Determine the [x, y] coordinate at the center of the cell enclosing the given text.  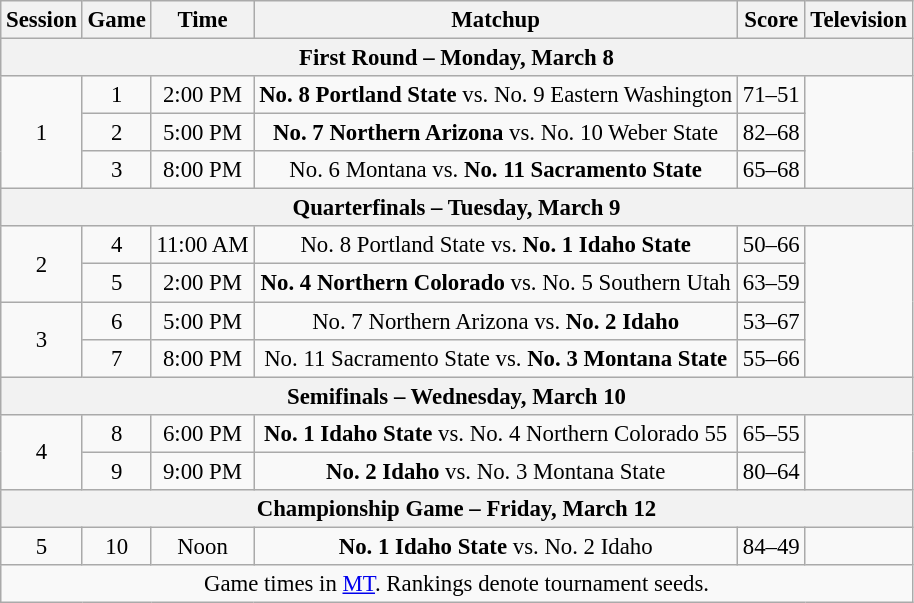
63–59 [771, 283]
11:00 AM [202, 245]
50–66 [771, 245]
71–51 [771, 95]
No. 1 Idaho State vs. No. 4 Northern Colorado 55 [496, 433]
No. 7 Northern Arizona vs. No. 10 Weber State [496, 133]
6 [116, 321]
80–64 [771, 471]
53–67 [771, 321]
8 [116, 433]
First Round – Monday, March 8 [456, 58]
9:00 PM [202, 471]
Game [116, 20]
Quarterfinals – Tuesday, March 9 [456, 208]
55–66 [771, 358]
65–68 [771, 170]
7 [116, 358]
No. 2 Idaho vs. No. 3 Montana State [496, 471]
No. 7 Northern Arizona vs. No. 2 Idaho [496, 321]
82–68 [771, 133]
Game times in MT. Rankings denote tournament seeds. [456, 584]
6:00 PM [202, 433]
Session [42, 20]
Score [771, 20]
No. 8 Portland State vs. No. 9 Eastern Washington [496, 95]
9 [116, 471]
No. 4 Northern Colorado vs. No. 5 Southern Utah [496, 283]
No. 6 Montana vs. No. 11 Sacramento State [496, 170]
84–49 [771, 546]
10 [116, 546]
No. 11 Sacramento State vs. No. 3 Montana State [496, 358]
Championship Game – Friday, March 12 [456, 509]
No. 8 Portland State vs. No. 1 Idaho State [496, 245]
Matchup [496, 20]
Television [858, 20]
Semifinals – Wednesday, March 10 [456, 396]
Noon [202, 546]
65–55 [771, 433]
No. 1 Idaho State vs. No. 2 Idaho [496, 546]
Time [202, 20]
